Return (X, Y) of the center of cell containing provided text 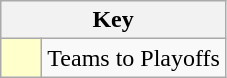
Key (114, 20)
Teams to Playoffs (134, 58)
